Scan for the cell matching the given text and deliver its [x, y] coordinate at center. 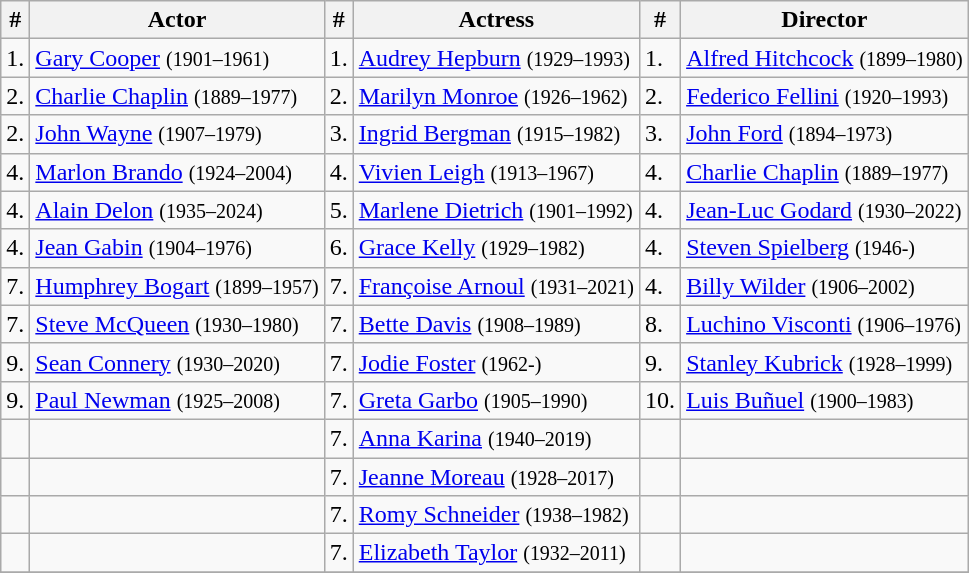
Romy Schneider (1938–1982) [496, 515]
5. [338, 210]
Alfred Hitchcock (1899–1980) [825, 58]
Françoise Arnoul (1931–2021) [496, 286]
Marilyn Monroe (1926–1962) [496, 96]
Jodie Foster (1962-) [496, 362]
John Ford (1894–1973) [825, 134]
6. [338, 248]
John Wayne (1907–1979) [177, 134]
Sean Connery (1930–2020) [177, 362]
Ingrid Bergman (1915–1982) [496, 134]
Stanley Kubrick (1928–1999) [825, 362]
Luchino Visconti (1906–1976) [825, 324]
Audrey Hepburn (1929–1993) [496, 58]
Billy Wilder (1906–2002) [825, 286]
Jean Gabin (1904–1976) [177, 248]
Steven Spielberg (1946-) [825, 248]
Director [825, 20]
Actor [177, 20]
Federico Fellini (1920–1993) [825, 96]
Luis Buñuel (1900–1983) [825, 400]
8. [660, 324]
Gary Cooper (1901–1961) [177, 58]
10. [660, 400]
Marlene Dietrich (1901–1992) [496, 210]
Bette Davis (1908–1989) [496, 324]
Actress [496, 20]
Jeanne Moreau (1928–2017) [496, 477]
Vivien Leigh (1913–1967) [496, 172]
Marlon Brando (1924–2004) [177, 172]
Anna Karina (1940–2019) [496, 438]
Jean-Luc Godard (1930–2022) [825, 210]
Elizabeth Taylor (1932–2011) [496, 553]
Paul Newman (1925–2008) [177, 400]
Grace Kelly (1929–1982) [496, 248]
Humphrey Bogart (1899–1957) [177, 286]
Greta Garbo (1905–1990) [496, 400]
Alain Delon (1935–2024) [177, 210]
Steve McQueen (1930–1980) [177, 324]
